Extract the [X, Y] coordinate from the center of the cell holding the provided text.  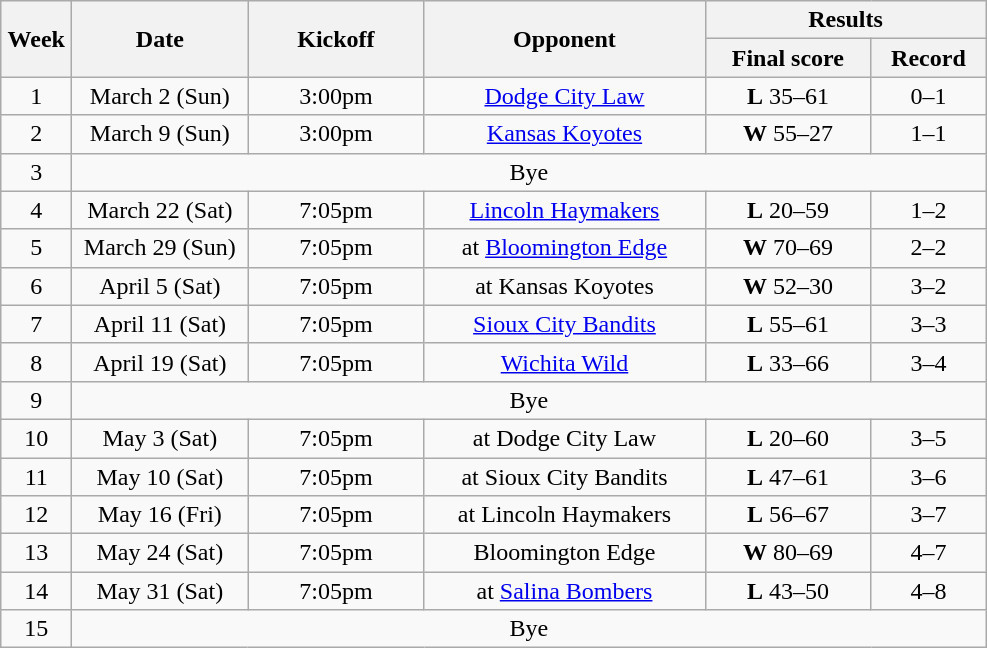
4–7 [928, 553]
Dodge City Law [564, 96]
L 56–67 [788, 515]
at Salina Bombers [564, 591]
1–1 [928, 134]
L 55–61 [788, 324]
3–4 [928, 362]
May 3 (Sat) [160, 438]
at Lincoln Haymakers [564, 515]
12 [36, 515]
L 33–66 [788, 362]
L 20–60 [788, 438]
W 80–69 [788, 553]
1–2 [928, 210]
at Bloomington Edge [564, 248]
Kickoff [336, 39]
Kansas Koyotes [564, 134]
4 [36, 210]
at Kansas Koyotes [564, 286]
1 [36, 96]
May 10 (Sat) [160, 477]
March 22 (Sat) [160, 210]
3–3 [928, 324]
at Sioux City Bandits [564, 477]
8 [36, 362]
L 47–61 [788, 477]
Sioux City Bandits [564, 324]
Bloomington Edge [564, 553]
W 52–30 [788, 286]
3–5 [928, 438]
14 [36, 591]
Results [846, 20]
Final score [788, 58]
at Dodge City Law [564, 438]
April 19 (Sat) [160, 362]
May 31 (Sat) [160, 591]
April 11 (Sat) [160, 324]
W 55–27 [788, 134]
Lincoln Haymakers [564, 210]
March 2 (Sun) [160, 96]
May 24 (Sat) [160, 553]
Date [160, 39]
W 70–69 [788, 248]
April 5 (Sat) [160, 286]
Week [36, 39]
11 [36, 477]
L 35–61 [788, 96]
3 [36, 172]
13 [36, 553]
Opponent [564, 39]
May 16 (Fri) [160, 515]
5 [36, 248]
L 43–50 [788, 591]
4–8 [928, 591]
3–7 [928, 515]
6 [36, 286]
7 [36, 324]
March 9 (Sun) [160, 134]
Wichita Wild [564, 362]
L 20–59 [788, 210]
3–2 [928, 286]
0–1 [928, 96]
March 29 (Sun) [160, 248]
15 [36, 629]
3–6 [928, 477]
9 [36, 400]
2–2 [928, 248]
10 [36, 438]
Record [928, 58]
2 [36, 134]
